Capture the cell that displays the provided text and extract its [X, Y] central coordinate. 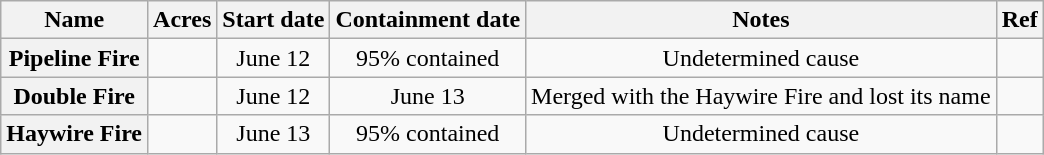
Ref [1020, 20]
Merged with the Haywire Fire and lost its name [762, 96]
Acres [182, 20]
Notes [762, 20]
Name [74, 20]
Start date [274, 20]
Haywire Fire [74, 134]
Double Fire [74, 96]
Containment date [428, 20]
Pipeline Fire [74, 58]
